Output the [x, y] coordinate of the center of the cell containing the given text.  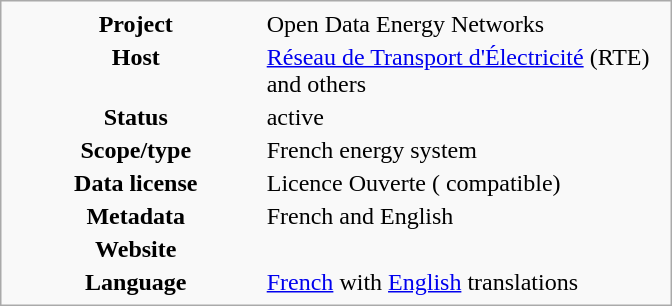
Status [136, 117]
French energy system [464, 150]
Data license [136, 183]
French and English [464, 216]
Réseau de Transport d'Électricité (RTE) and others [464, 70]
Host [136, 70]
Website [136, 249]
French with English translations [464, 282]
Language [136, 282]
Scope/type [136, 150]
Licence Ouverte ( compatible) [464, 183]
active [464, 117]
Open Data Energy Networks [464, 24]
Metadata [136, 216]
Project [136, 24]
